Return (x, y) of the center of cell containing provided text 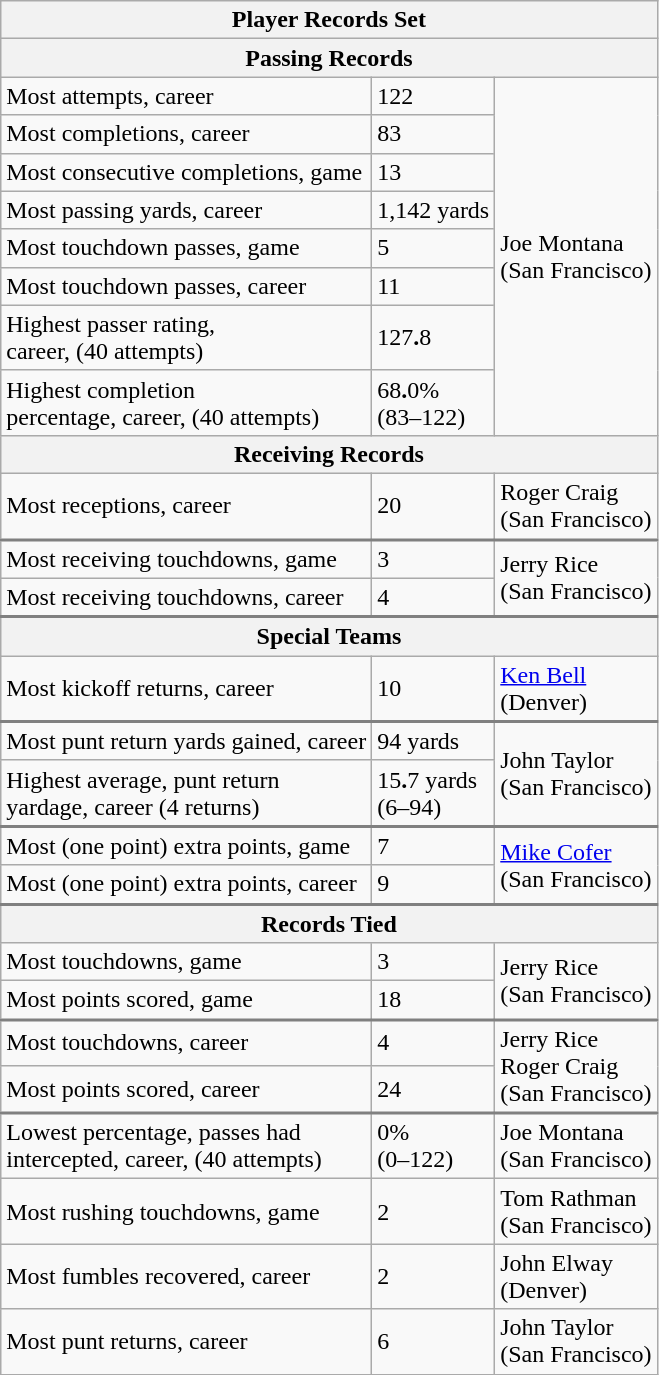
5 (434, 248)
Most (one point) extra points, game (186, 846)
Records Tied (329, 924)
Passing Records (329, 58)
7 (434, 846)
10 (434, 689)
Most rushing touchdowns, game (186, 1212)
13 (434, 172)
Most touchdown passes, career (186, 286)
Most touchdowns, career (186, 1042)
24 (434, 1090)
Lowest percentage, passes hadintercepted, career, (40 attempts) (186, 1146)
Receiving Records (329, 454)
6 (434, 1342)
Most receiving touchdowns, game (186, 558)
Most punt return yards gained, career (186, 742)
Most consecutive completions, game (186, 172)
Jerry RiceRoger Craig(San Francisco) (576, 1066)
Most completions, career (186, 134)
11 (434, 286)
Most touchdowns, game (186, 962)
Special Teams (329, 636)
Most kickoff returns, career (186, 689)
Highest average, punt return yardage, career (4 returns) (186, 793)
127.8 (434, 338)
John Elway(Denver) (576, 1276)
68.0% (83–122) (434, 402)
15.7 yards(6–94) (434, 793)
Most attempts, career (186, 96)
Most receiving touchdowns, career (186, 598)
Most points scored, career (186, 1090)
Highest passer rating, career, (40 attempts) (186, 338)
Mike Cofer(San Francisco) (576, 865)
Roger Craig(San Francisco) (576, 506)
Most fumbles recovered, career (186, 1276)
Most points scored, game (186, 1000)
Ken Bell(Denver) (576, 689)
Most receptions, career (186, 506)
0%(0–122) (434, 1146)
Tom Rathman(San Francisco) (576, 1212)
18 (434, 1000)
83 (434, 134)
122 (434, 96)
Most passing yards, career (186, 210)
9 (434, 884)
Most touchdown passes, game (186, 248)
1,142 yards (434, 210)
Most (one point) extra points, career (186, 884)
Highest completion percentage, career, (40 attempts) (186, 402)
20 (434, 506)
Player Records Set (329, 20)
94 yards (434, 742)
Most punt returns, career (186, 1342)
